Return [X, Y] of the center of cell containing provided text 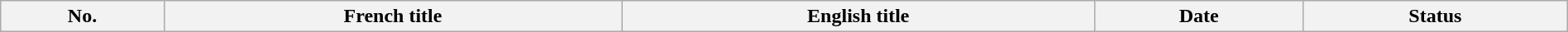
Status [1435, 16]
No. [83, 16]
English title [858, 16]
Date [1199, 16]
French title [392, 16]
